Scan for the cell matching the given text and deliver its (x, y) coordinate at center. 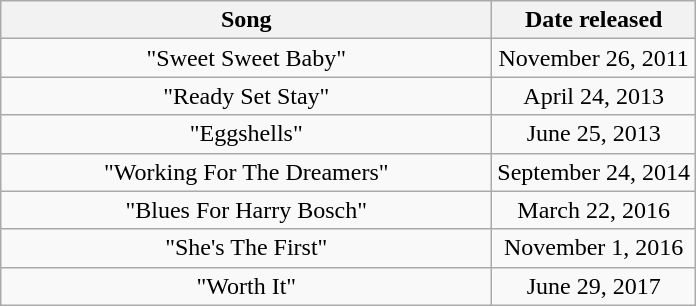
"She's The First" (246, 248)
November 26, 2011 (594, 58)
Song (246, 20)
"Sweet Sweet Baby" (246, 58)
September 24, 2014 (594, 172)
"Worth It" (246, 286)
"Blues For Harry Bosch" (246, 210)
March 22, 2016 (594, 210)
"Working For The Dreamers" (246, 172)
June 25, 2013 (594, 134)
June 29, 2017 (594, 286)
Date released (594, 20)
"Ready Set Stay" (246, 96)
"Eggshells" (246, 134)
November 1, 2016 (594, 248)
April 24, 2013 (594, 96)
